Detect which cell encompasses the target text, then output its (X, Y) center coordinate. 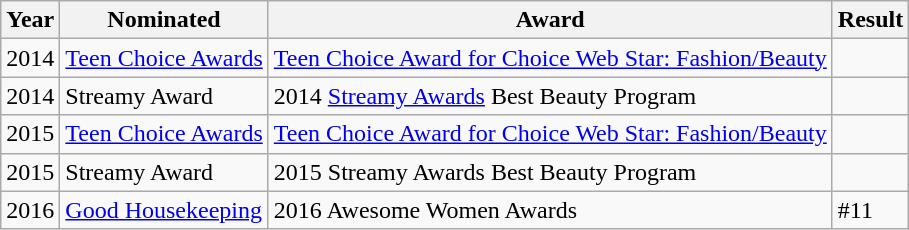
Nominated (164, 20)
Award (550, 20)
2016 (30, 210)
Year (30, 20)
2014 Streamy Awards Best Beauty Program (550, 96)
2015 Streamy Awards Best Beauty Program (550, 172)
Result (870, 20)
#11 (870, 210)
2016 Awesome Women Awards (550, 210)
Good Housekeeping (164, 210)
